Find where the given text appears and provide that cell's center as (x, y) coordinate. 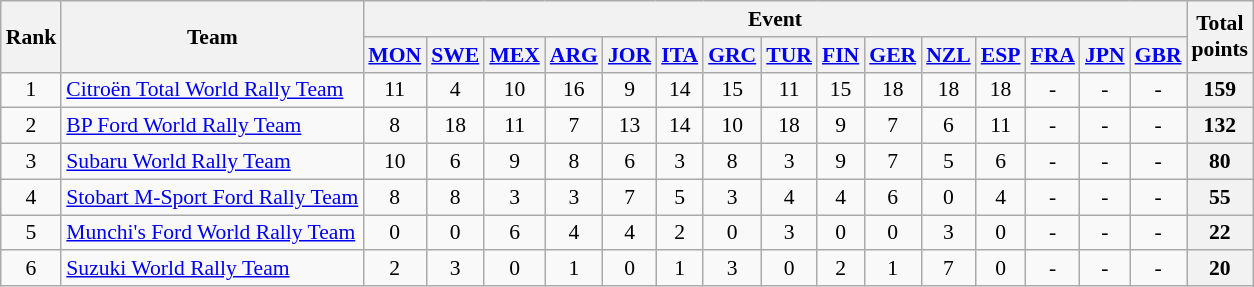
MON (394, 55)
Event (774, 19)
Suzuki World Rally Team (212, 269)
TUR (789, 55)
16 (574, 90)
ITA (680, 55)
55 (1220, 197)
159 (1220, 90)
ARG (574, 55)
Subaru World Rally Team (212, 162)
Stobart M-Sport Ford Rally Team (212, 197)
13 (630, 126)
SWE (455, 55)
Team (212, 36)
MEX (514, 55)
JPN (1105, 55)
ESP (1001, 55)
GRC (732, 55)
20 (1220, 269)
132 (1220, 126)
22 (1220, 233)
Totalpoints (1220, 36)
FRA (1052, 55)
Munchi's Ford World Rally Team (212, 233)
JOR (630, 55)
NZL (948, 55)
GBR (1158, 55)
Citroën Total World Rally Team (212, 90)
GER (892, 55)
80 (1220, 162)
Rank (32, 36)
BP Ford World Rally Team (212, 126)
FIN (840, 55)
